Detect which cell encompasses the target text, then output its [X, Y] center coordinate. 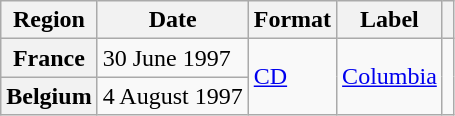
Label [390, 20]
4 August 1997 [172, 96]
France [49, 58]
Columbia [390, 77]
Belgium [49, 96]
CD [292, 77]
Format [292, 20]
Region [49, 20]
30 June 1997 [172, 58]
Date [172, 20]
